From the cell containing the given text, extract its center point as (x, y) coordinate. 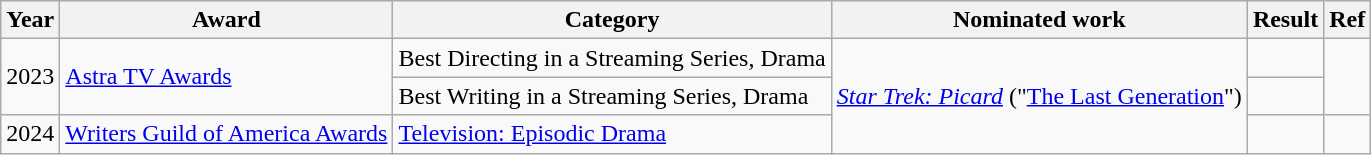
Astra TV Awards (226, 77)
Nominated work (1039, 20)
Category (612, 20)
2023 (30, 77)
Ref (1348, 20)
Best Directing in a Streaming Series, Drama (612, 58)
Writers Guild of America Awards (226, 134)
2024 (30, 134)
Star Trek: Picard ("The Last Generation") (1039, 96)
Year (30, 20)
Best Writing in a Streaming Series, Drama (612, 96)
Result (1285, 20)
Award (226, 20)
Television: Episodic Drama (612, 134)
